Provide the [x, y] coordinate of the cell's center where the given text is located.  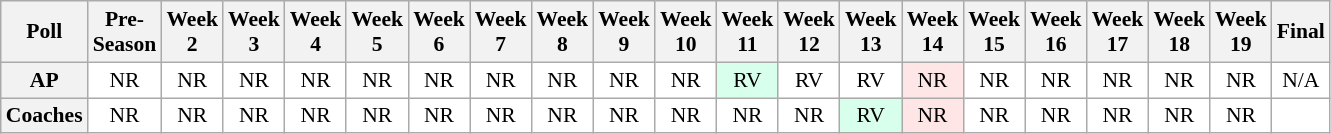
Week12 [809, 32]
Week8 [562, 32]
Week6 [439, 32]
Week14 [933, 32]
N/A [1301, 80]
Week5 [377, 32]
Week10 [686, 32]
Week18 [1179, 32]
Week17 [1118, 32]
Week3 [254, 32]
Week13 [871, 32]
Week9 [624, 32]
Poll [44, 32]
Week4 [316, 32]
Week2 [192, 32]
Week7 [501, 32]
Pre-Season [125, 32]
Week16 [1056, 32]
Week19 [1241, 32]
Week11 [748, 32]
Week15 [994, 32]
AP [44, 80]
Final [1301, 32]
Coaches [44, 116]
